Capture the cell that displays the provided text and extract its (X, Y) central coordinate. 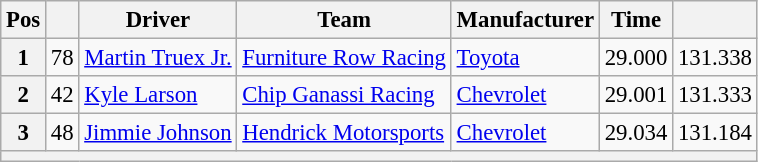
Driver (158, 20)
Furniture Row Racing (344, 58)
3 (24, 133)
Chip Ganassi Racing (344, 95)
131.333 (716, 95)
1 (24, 58)
Pos (24, 20)
131.184 (716, 133)
Team (344, 20)
Jimmie Johnson (158, 133)
29.001 (636, 95)
48 (62, 133)
29.000 (636, 58)
131.338 (716, 58)
42 (62, 95)
Hendrick Motorsports (344, 133)
Time (636, 20)
29.034 (636, 133)
Manufacturer (525, 20)
Toyota (525, 58)
Kyle Larson (158, 95)
78 (62, 58)
2 (24, 95)
Martin Truex Jr. (158, 58)
